Identify which cell holds the provided text, then report its [X, Y] central coordinate. 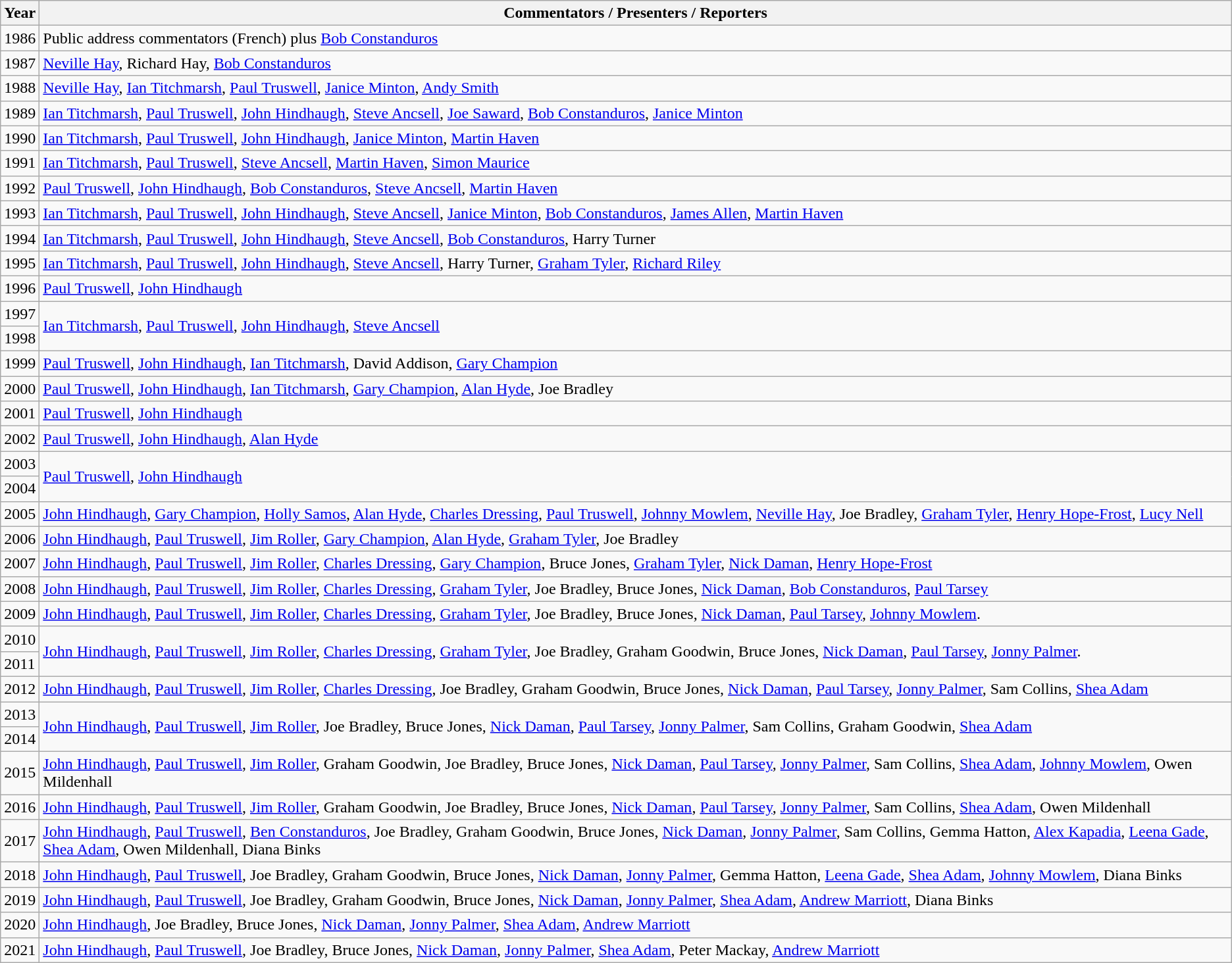
1994 [20, 238]
John Hindhaugh, Joe Bradley, Bruce Jones, Nick Daman, Jonny Palmer, Shea Adam, Andrew Marriott [636, 925]
John Hindhaugh, Paul Truswell, Joe Bradley, Graham Goodwin, Bruce Jones, Nick Daman, Jonny Palmer, Shea Adam, Andrew Marriott, Diana Binks [636, 900]
1996 [20, 288]
2006 [20, 539]
2012 [20, 689]
2003 [20, 464]
1992 [20, 188]
2017 [20, 841]
John Hindhaugh, Paul Truswell, Jim Roller, Charles Dressing, Graham Tyler, Joe Bradley, Bruce Jones, Nick Daman, Paul Tarsey, Johnny Mowlem. [636, 614]
2007 [20, 564]
2021 [20, 950]
1991 [20, 163]
2011 [20, 664]
John Hindhaugh, Paul Truswell, Jim Roller, Charles Dressing, Gary Champion, Bruce Jones, Graham Tyler, Nick Daman, Henry Hope-Frost [636, 564]
2020 [20, 925]
Paul Truswell, John Hindhaugh, Bob Constanduros, Steve Ancsell, Martin Haven [636, 188]
1993 [20, 213]
Paul Truswell, John Hindhaugh, Ian Titchmarsh, David Addison, Gary Champion [636, 364]
2008 [20, 589]
1989 [20, 113]
2013 [20, 714]
1988 [20, 88]
1997 [20, 314]
2005 [20, 514]
Year [20, 13]
Commentators / Presenters / Reporters [636, 13]
2009 [20, 614]
1995 [20, 263]
1987 [20, 63]
2002 [20, 439]
1990 [20, 138]
John Hindhaugh, Paul Truswell, Jim Roller, Gary Champion, Alan Hyde, Graham Tyler, Joe Bradley [636, 539]
John Hindhaugh, Paul Truswell, Jim Roller, Charles Dressing, Graham Tyler, Joe Bradley, Bruce Jones, Nick Daman, Bob Constanduros, Paul Tarsey [636, 589]
2001 [20, 414]
Ian Titchmarsh, Paul Truswell, John Hindhaugh, Steve Ancsell, Bob Constanduros, Harry Turner [636, 238]
1999 [20, 364]
Ian Titchmarsh, Paul Truswell, Steve Ancsell, Martin Haven, Simon Maurice [636, 163]
Neville Hay, Richard Hay, Bob Constanduros [636, 63]
2016 [20, 807]
2004 [20, 489]
1998 [20, 339]
2000 [20, 389]
Ian Titchmarsh, Paul Truswell, John Hindhaugh, Steve Ancsell, Joe Saward, Bob Constanduros, Janice Minton [636, 113]
1986 [20, 38]
Neville Hay, Ian Titchmarsh, Paul Truswell, Janice Minton, Andy Smith [636, 88]
2014 [20, 739]
Ian Titchmarsh, Paul Truswell, John Hindhaugh, Steve Ancsell [636, 326]
Ian Titchmarsh, Paul Truswell, John Hindhaugh, Steve Ancsell, Harry Turner, Graham Tyler, Richard Riley [636, 263]
2015 [20, 774]
2018 [20, 875]
Paul Truswell, John Hindhaugh, Alan Hyde [636, 439]
Ian Titchmarsh, Paul Truswell, John Hindhaugh, Steve Ancsell, Janice Minton, Bob Constanduros, James Allen, Martin Haven [636, 213]
2019 [20, 900]
John Hindhaugh, Paul Truswell, Joe Bradley, Bruce Jones, Nick Daman, Jonny Palmer, Shea Adam, Peter Mackay, Andrew Marriott [636, 950]
Paul Truswell, John Hindhaugh, Ian Titchmarsh, Gary Champion, Alan Hyde, Joe Bradley [636, 389]
2010 [20, 639]
Ian Titchmarsh, Paul Truswell, John Hindhaugh, Janice Minton, Martin Haven [636, 138]
Public address commentators (French) plus Bob Constanduros [636, 38]
John Hindhaugh, Paul Truswell, Jim Roller, Joe Bradley, Bruce Jones, Nick Daman, Paul Tarsey, Jonny Palmer, Sam Collins, Graham Goodwin, Shea Adam [636, 726]
